From the cell containing the given text, extract its center point as (X, Y) coordinate. 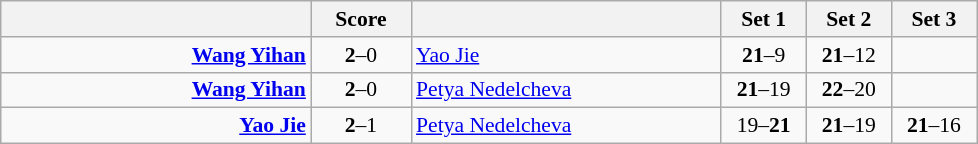
21–12 (848, 55)
22–20 (848, 90)
21–16 (934, 126)
Set 1 (764, 19)
Set 2 (848, 19)
Set 3 (934, 19)
19–21 (764, 126)
Score (361, 19)
21–9 (764, 55)
2–1 (361, 126)
